For the text-containing cell, return its midpoint in (X, Y) coordinate format. 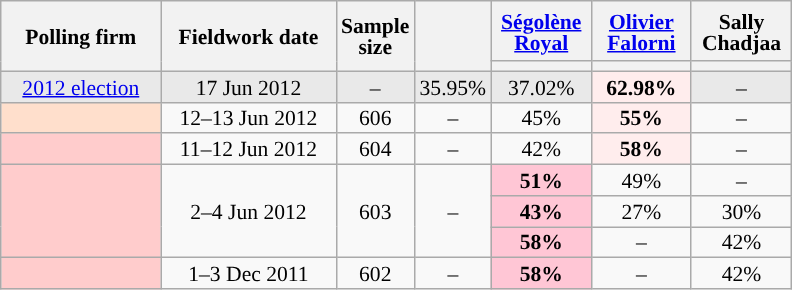
Polling firm (81, 36)
27% (641, 212)
43% (541, 212)
11–12 Jun 2012 (248, 150)
Olivier Falorni (641, 31)
45% (541, 118)
606 (375, 118)
30% (741, 212)
49% (641, 180)
603 (375, 212)
2012 election (81, 86)
37.02% (541, 86)
604 (375, 150)
35.95% (452, 86)
17 Jun 2012 (248, 86)
Fieldwork date (248, 36)
602 (375, 274)
Samplesize (375, 36)
51% (541, 180)
62.98% (641, 86)
12–13 Jun 2012 (248, 118)
Sally Chadjaa (741, 31)
1–3 Dec 2011 (248, 274)
Ségolène Royal (541, 31)
2–4 Jun 2012 (248, 212)
55% (641, 118)
